Provide the (x, y) coordinate of the cell's center where the given text is located.  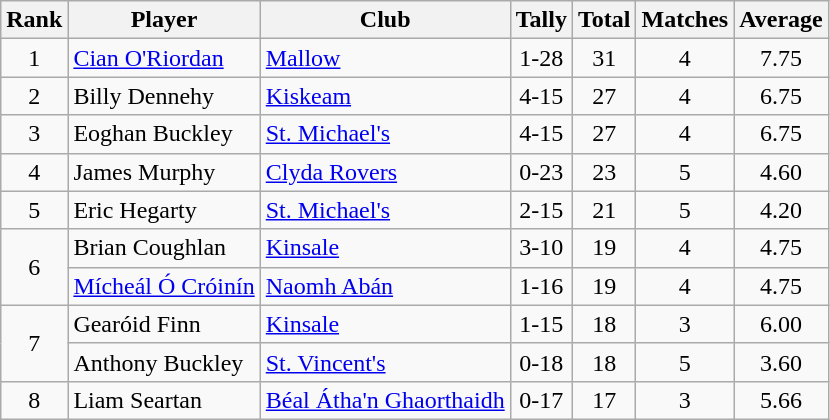
Tally (541, 20)
4.60 (782, 172)
23 (604, 172)
Billy Dennehy (164, 96)
31 (604, 58)
21 (604, 210)
1 (34, 58)
Kiskeam (385, 96)
Gearóid Finn (164, 324)
0-17 (541, 400)
2-15 (541, 210)
4.20 (782, 210)
Player (164, 20)
7.75 (782, 58)
Rank (34, 20)
Mallow (385, 58)
8 (34, 400)
Club (385, 20)
Eric Hegarty (164, 210)
St. Vincent's (385, 362)
James Murphy (164, 172)
Eoghan Buckley (164, 134)
3-10 (541, 248)
Matches (685, 20)
7 (34, 343)
Anthony Buckley (164, 362)
1-15 (541, 324)
1-28 (541, 58)
3.60 (782, 362)
Brian Coughlan (164, 248)
Naomh Abán (385, 286)
Béal Átha'n Ghaorthaidh (385, 400)
6.00 (782, 324)
17 (604, 400)
Mícheál Ó Cróinín (164, 286)
6 (34, 267)
Total (604, 20)
Cian O'Riordan (164, 58)
Clyda Rovers (385, 172)
1-16 (541, 286)
2 (34, 96)
5.66 (782, 400)
Average (782, 20)
0-18 (541, 362)
0-23 (541, 172)
Liam Seartan (164, 400)
